Return (X, Y) of the center of cell containing provided text 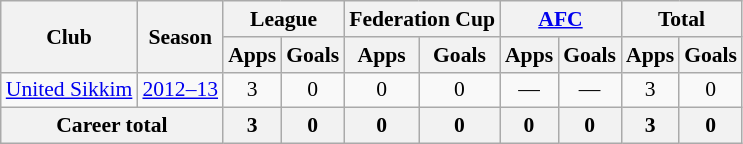
United Sikkim (70, 90)
Total (682, 19)
2012–13 (180, 90)
Career total (112, 126)
League (284, 19)
Federation Cup (422, 19)
Club (70, 36)
Season (180, 36)
AFC (560, 19)
